Pinpoint the cell where the given text exists, returning its [x, y] midpoint coordinate. 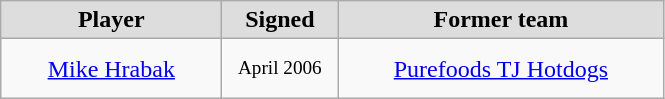
Mike Hrabak [112, 69]
April 2006 [280, 69]
Purefoods TJ Hotdogs [501, 69]
Signed [280, 20]
Player [112, 20]
Former team [501, 20]
